Determine the [X, Y] coordinate at the center of the cell enclosing the given text.  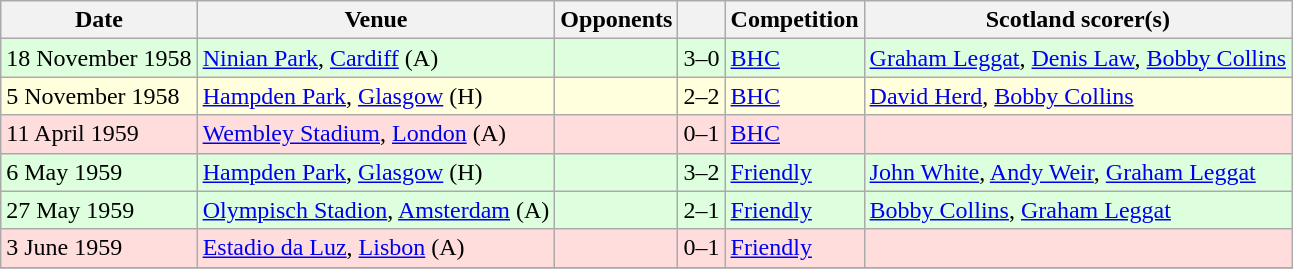
2–1 [702, 210]
11 April 1959 [99, 134]
John White, Andy Weir, Graham Leggat [1078, 172]
2–2 [702, 96]
3–0 [702, 58]
18 November 1958 [99, 58]
Venue [376, 20]
Wembley Stadium, London (A) [376, 134]
3 June 1959 [99, 248]
6 May 1959 [99, 172]
3–2 [702, 172]
Scotland scorer(s) [1078, 20]
Graham Leggat, Denis Law, Bobby Collins [1078, 58]
David Herd, Bobby Collins [1078, 96]
27 May 1959 [99, 210]
Olympisch Stadion, Amsterdam (A) [376, 210]
Ninian Park, Cardiff (A) [376, 58]
Date [99, 20]
Estadio da Luz, Lisbon (A) [376, 248]
Competition [794, 20]
5 November 1958 [99, 96]
Opponents [616, 20]
Bobby Collins, Graham Leggat [1078, 210]
